Return (x, y) of the center of cell containing provided text 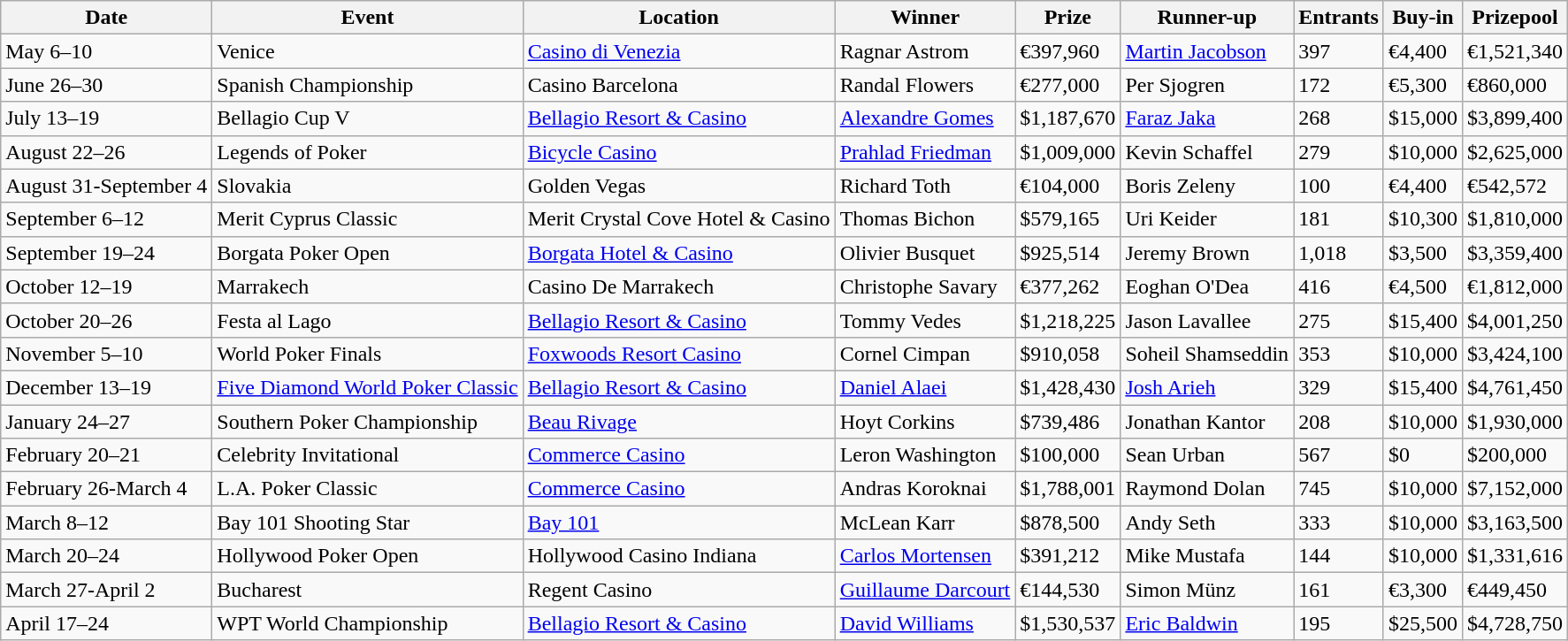
279 (1339, 152)
Hoyt Corkins (925, 422)
Runner-up (1207, 18)
Southern Poker Championship (368, 422)
€1,521,340 (1514, 51)
$1,530,537 (1068, 623)
Leron Washington (925, 455)
Casino di Venezia (679, 51)
Kevin Schaffel (1207, 152)
David Williams (925, 623)
Entrants (1339, 18)
September 19–24 (106, 253)
181 (1339, 219)
January 24–27 (106, 422)
Slovakia (368, 186)
Andras Koroknai (925, 489)
April 17–24 (106, 623)
$925,514 (1068, 253)
Hollywood Casino Indiana (679, 556)
€397,960 (1068, 51)
Andy Seth (1207, 523)
March 20–24 (106, 556)
Prizepool (1514, 18)
275 (1339, 320)
Buy-in (1422, 18)
567 (1339, 455)
Borgata Poker Open (368, 253)
Casino Barcelona (679, 85)
Simon Münz (1207, 590)
$1,331,616 (1514, 556)
$25,500 (1422, 623)
$391,212 (1068, 556)
Jeremy Brown (1207, 253)
€4,500 (1422, 286)
Carlos Mortensen (925, 556)
Mike Mustafa (1207, 556)
Tommy Vedes (925, 320)
Borgata Hotel & Casino (679, 253)
Regent Casino (679, 590)
€5,300 (1422, 85)
745 (1339, 489)
March 8–12 (106, 523)
$4,761,450 (1514, 387)
Thomas Bichon (925, 219)
100 (1339, 186)
Ragnar Astrom (925, 51)
161 (1339, 590)
Sean Urban (1207, 455)
Eoghan O'Dea (1207, 286)
Olivier Busquet (925, 253)
Martin Jacobson (1207, 51)
$910,058 (1068, 354)
Boris Zeleny (1207, 186)
Hollywood Poker Open (368, 556)
$3,359,400 (1514, 253)
October 12–19 (106, 286)
€377,262 (1068, 286)
144 (1339, 556)
May 6–10 (106, 51)
Per Sjogren (1207, 85)
August 31-September 4 (106, 186)
€277,000 (1068, 85)
Cornel Cimpan (925, 354)
Merit Cyprus Classic (368, 219)
Uri Keider (1207, 219)
Prahlad Friedman (925, 152)
172 (1339, 85)
268 (1339, 118)
Soheil Shamseddin (1207, 354)
Venice (368, 51)
Golden Vegas (679, 186)
World Poker Finals (368, 354)
February 20–21 (106, 455)
333 (1339, 523)
208 (1339, 422)
Five Diamond World Poker Classic (368, 387)
$4,001,250 (1514, 320)
€3,300 (1422, 590)
Josh Arieh (1207, 387)
Merit Crystal Cove Hotel & Casino (679, 219)
$1,218,225 (1068, 320)
1,018 (1339, 253)
€144,530 (1068, 590)
397 (1339, 51)
$1,810,000 (1514, 219)
$1,009,000 (1068, 152)
Randal Flowers (925, 85)
Date (106, 18)
$3,500 (1422, 253)
Prize (1068, 18)
353 (1339, 354)
$3,163,500 (1514, 523)
Bicycle Casino (679, 152)
September 6–12 (106, 219)
$10,300 (1422, 219)
November 5–10 (106, 354)
Festa al Lago (368, 320)
Celebrity Invitational (368, 455)
329 (1339, 387)
$1,428,430 (1068, 387)
Faraz Jaka (1207, 118)
Raymond Dolan (1207, 489)
October 20–26 (106, 320)
€860,000 (1514, 85)
Foxwoods Resort Casino (679, 354)
$1,930,000 (1514, 422)
€449,450 (1514, 590)
195 (1339, 623)
Christophe Savary (925, 286)
Bay 101 (679, 523)
June 26–30 (106, 85)
$739,486 (1068, 422)
McLean Karr (925, 523)
July 13–19 (106, 118)
December 13–19 (106, 387)
$200,000 (1514, 455)
Location (679, 18)
$7,152,000 (1514, 489)
$100,000 (1068, 455)
Spanish Championship (368, 85)
Richard Toth (925, 186)
$3,424,100 (1514, 354)
WPT World Championship (368, 623)
Jason Lavallee (1207, 320)
$2,625,000 (1514, 152)
Beau Rivage (679, 422)
$1,187,670 (1068, 118)
$3,899,400 (1514, 118)
$4,728,750 (1514, 623)
Bay 101 Shooting Star (368, 523)
Eric Baldwin (1207, 623)
March 27-April 2 (106, 590)
Event (368, 18)
$579,165 (1068, 219)
Bucharest (368, 590)
Guillaume Darcourt (925, 590)
Marrakech (368, 286)
Alexandre Gomes (925, 118)
Bellagio Cup V (368, 118)
€1,812,000 (1514, 286)
$0 (1422, 455)
August 22–26 (106, 152)
$1,788,001 (1068, 489)
Winner (925, 18)
Daniel Alaei (925, 387)
Casino De Marrakech (679, 286)
Legends of Poker (368, 152)
February 26-March 4 (106, 489)
€104,000 (1068, 186)
416 (1339, 286)
Jonathan Kantor (1207, 422)
L.A. Poker Classic (368, 489)
€542,572 (1514, 186)
$878,500 (1068, 523)
$15,000 (1422, 118)
